For the text-containing cell, return its midpoint in (x, y) coordinate format. 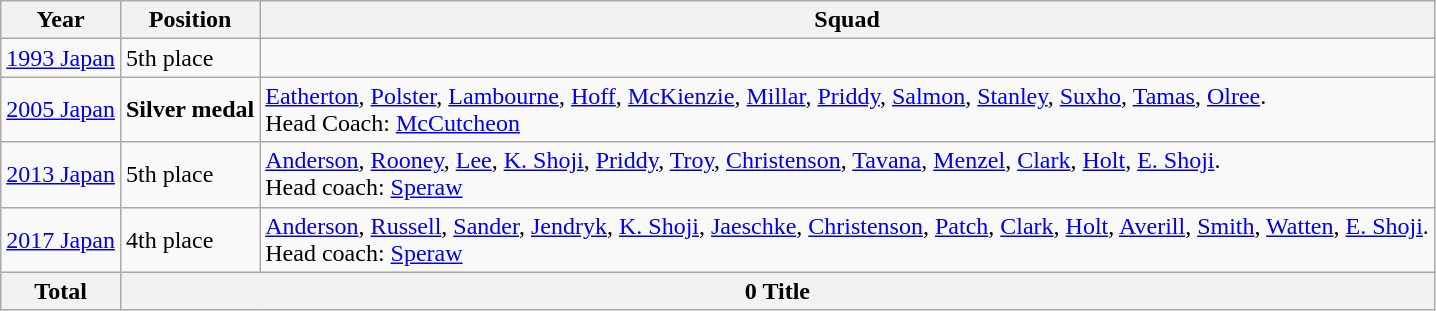
4th place (190, 240)
Total (61, 291)
1993 Japan (61, 58)
2017 Japan (61, 240)
2013 Japan (61, 174)
Anderson, Rooney, Lee, K. Shoji, Priddy, Troy, Christenson, Tavana, Menzel, Clark, Holt, E. Shoji. Head coach: Speraw (848, 174)
2005 Japan (61, 110)
Year (61, 20)
Squad (848, 20)
Anderson, Russell, Sander, Jendryk, K. Shoji, Jaeschke, Christenson, Patch, Clark, Holt, Averill, Smith, Watten, E. Shoji. Head coach: Speraw (848, 240)
Eatherton, Polster, Lambourne, Hoff, McKienzie, Millar, Priddy, Salmon, Stanley, Suxho, Tamas, Olree. Head Coach: McCutcheon (848, 110)
Silver medal (190, 110)
Position (190, 20)
0 Title (777, 291)
